Provide the (x, y) coordinate of the cell's center where the given text is located.  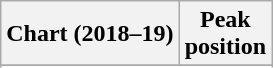
Peakposition (225, 34)
Chart (2018–19) (90, 34)
